For the text-containing cell, return its midpoint in [X, Y] coordinate format. 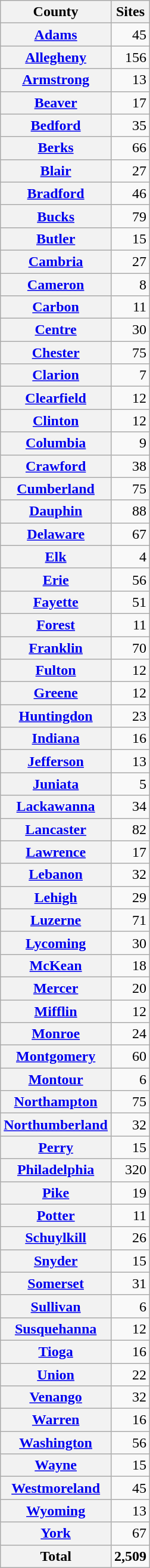
18 [130, 965]
320 [130, 1170]
Indiana [56, 739]
Mercer [56, 988]
Fulton [56, 671]
Sites [130, 12]
Northumberland [56, 1125]
20 [130, 988]
Clinton [56, 421]
Westmoreland [56, 1488]
Franklin [56, 647]
Blair [56, 171]
York [56, 1533]
Mifflin [56, 1011]
82 [130, 829]
Greene [56, 693]
Lawrence [56, 852]
Dauphin [56, 511]
Beaver [56, 103]
Armstrong [56, 80]
County [56, 12]
Snyder [56, 1261]
19 [130, 1193]
Montgomery [56, 1057]
Bradford [56, 193]
Schuylkill [56, 1238]
Forest [56, 625]
22 [130, 1374]
Sullivan [56, 1306]
Monroe [56, 1034]
Montour [56, 1079]
Washington [56, 1443]
Union [56, 1374]
31 [130, 1283]
Lehigh [56, 897]
2,509 [130, 1556]
Carbon [56, 307]
Perry [56, 1147]
Lancaster [56, 829]
Lebanon [56, 875]
9 [130, 443]
Butler [56, 239]
Lackawanna [56, 807]
Berks [56, 148]
88 [130, 511]
38 [130, 466]
Allegheny [56, 57]
71 [130, 920]
Northampton [56, 1102]
Adams [56, 35]
79 [130, 216]
70 [130, 647]
Jefferson [56, 761]
Cumberland [56, 489]
Erie [56, 579]
66 [130, 148]
Crawford [56, 466]
5 [130, 784]
Philadelphia [56, 1170]
7 [130, 375]
Fayette [56, 602]
Wayne [56, 1465]
Total [56, 1556]
4 [130, 557]
Huntingdon [56, 716]
29 [130, 897]
McKean [56, 965]
156 [130, 57]
Juniata [56, 784]
60 [130, 1057]
24 [130, 1034]
Tioga [56, 1351]
Potter [56, 1215]
Susquehanna [56, 1329]
Elk [56, 557]
Cambria [56, 261]
Clarion [56, 375]
Chester [56, 353]
51 [130, 602]
Centre [56, 330]
8 [130, 285]
Somerset [56, 1283]
Warren [56, 1420]
34 [130, 807]
35 [130, 125]
Cameron [56, 285]
Lycoming [56, 943]
23 [130, 716]
Columbia [56, 443]
Delaware [56, 534]
Bedford [56, 125]
Wyoming [56, 1511]
Pike [56, 1193]
Clearfield [56, 398]
Luzerne [56, 920]
26 [130, 1238]
46 [130, 193]
Bucks [56, 216]
Venango [56, 1397]
